Scan for the cell matching the given text and deliver its [X, Y] coordinate at center. 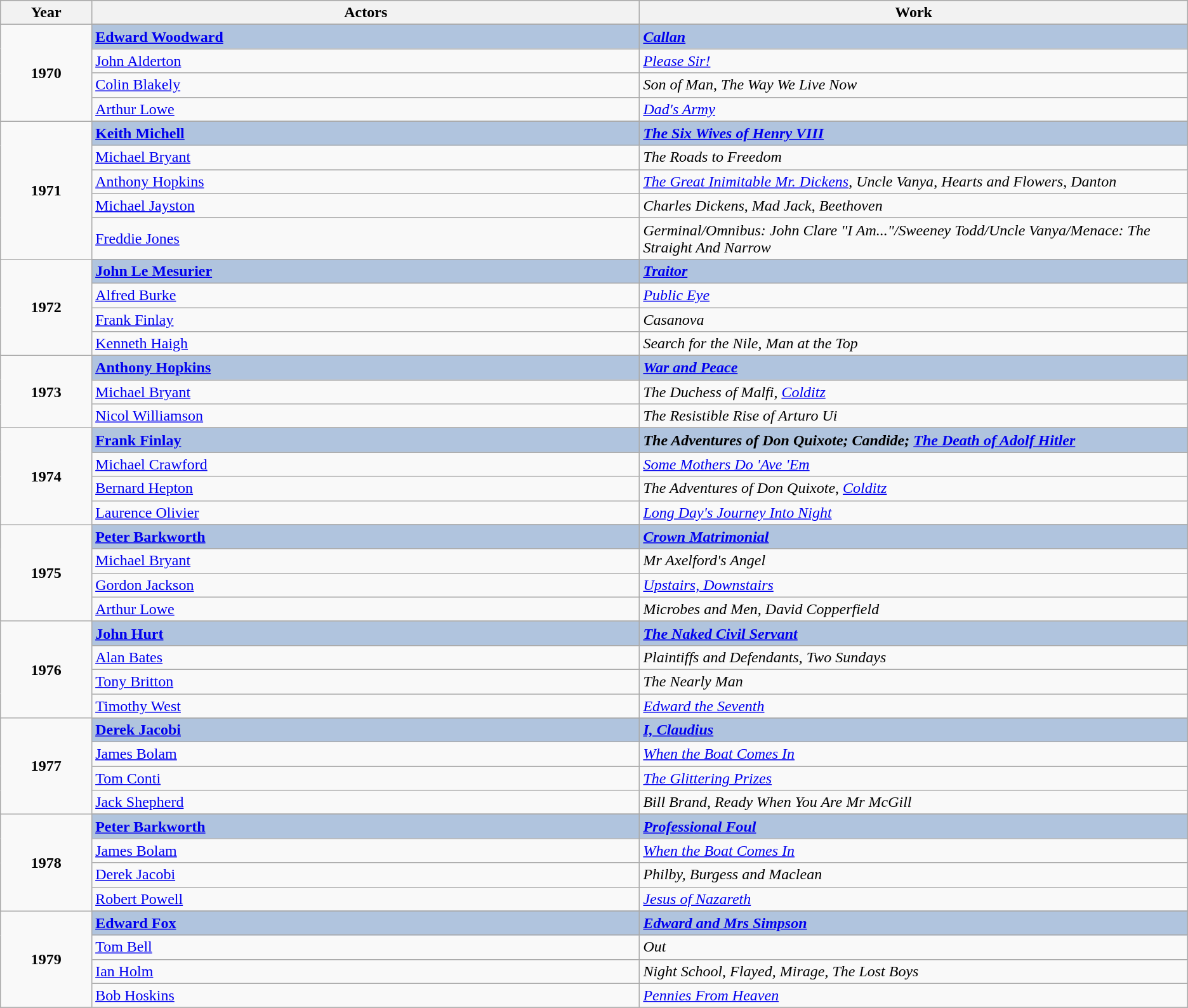
Tom Bell [366, 947]
Freddie Jones [366, 239]
The Great Inimitable Mr. Dickens, Uncle Vanya, Hearts and Flowers, Danton [914, 181]
1979 [46, 959]
Tony Britton [366, 681]
Casanova [914, 319]
Edward and Mrs Simpson [914, 923]
Michael Jayston [366, 206]
Robert Powell [366, 899]
Plaintiffs and Defendants, Two Sundays [914, 657]
1974 [46, 476]
Gordon Jackson [366, 585]
The Six Wives of Henry VIII [914, 133]
Alfred Burke [366, 295]
1972 [46, 307]
Laurence Olivier [366, 513]
War and Peace [914, 368]
Germinal/Omnibus: John Clare "I Am..."/Sweeney Todd/Uncle Vanya/Menace: The Straight And Narrow [914, 239]
Work [914, 13]
Bill Brand, Ready When You Are Mr McGill [914, 802]
Pennies From Heaven [914, 995]
Edward Woodward [366, 37]
Alan Bates [366, 657]
Long Day's Journey Into Night [914, 513]
Tom Conti [366, 778]
Search for the Nile, Man at the Top [914, 344]
1973 [46, 392]
John Alderton [366, 61]
Year [46, 13]
Jesus of Nazareth [914, 899]
Bob Hoskins [366, 995]
Actors [366, 13]
Crown Matrimonial [914, 537]
The Glittering Prizes [914, 778]
Traitor [914, 271]
Timothy West [366, 706]
1970 [46, 73]
1978 [46, 863]
1971 [46, 190]
Kenneth Haigh [366, 344]
Philby, Burgess and Maclean [914, 875]
John Hurt [366, 633]
Please Sir! [914, 61]
Some Mothers Do 'Ave 'Em [914, 464]
1975 [46, 573]
Nicol Williamson [366, 416]
Mr Axelford's Angel [914, 561]
The Nearly Man [914, 681]
Charles Dickens, Mad Jack, Beethoven [914, 206]
The Roads to Freedom [914, 157]
1976 [46, 669]
Bernard Hepton [366, 488]
Callan [914, 37]
Microbes and Men, David Copperfield [914, 609]
I, Claudius [914, 730]
Colin Blakely [366, 85]
Ian Holm [366, 971]
Professional Foul [914, 827]
Jack Shepherd [366, 802]
Dad's Army [914, 109]
John Le Mesurier [366, 271]
Edward Fox [366, 923]
Son of Man, The Way We Live Now [914, 85]
Upstairs, Downstairs [914, 585]
The Resistible Rise of Arturo Ui [914, 416]
Michael Crawford [366, 464]
Keith Michell [366, 133]
The Adventures of Don Quixote; Candide; The Death of Adolf Hitler [914, 440]
Night School, Flayed, Mirage, The Lost Boys [914, 971]
Edward the Seventh [914, 706]
1977 [46, 766]
The Adventures of Don Quixote, Colditz [914, 488]
Out [914, 947]
The Naked Civil Servant [914, 633]
The Duchess of Malfi, Colditz [914, 392]
Public Eye [914, 295]
